For the text-containing cell, return its midpoint in [X, Y] coordinate format. 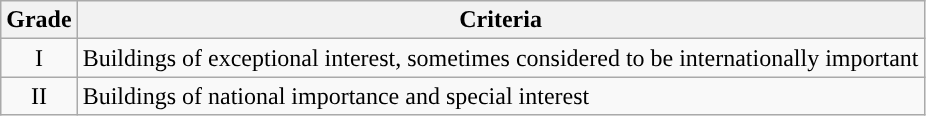
Criteria [500, 20]
Buildings of national importance and special interest [500, 96]
Grade [39, 20]
II [39, 96]
I [39, 58]
Buildings of exceptional interest, sometimes considered to be internationally important [500, 58]
